For the text-containing cell, return its midpoint in (X, Y) coordinate format. 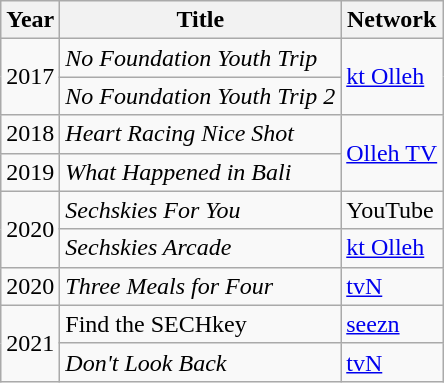
No Foundation Youth Trip (200, 58)
Title (200, 20)
Find the SECHkey (200, 324)
Sechskies For You (200, 210)
Olleh TV (392, 153)
Sechskies Arcade (200, 248)
2017 (30, 77)
Three Meals for Four (200, 286)
Don't Look Back (200, 362)
2018 (30, 134)
YouTube (392, 210)
No Foundation Youth Trip 2 (200, 96)
Heart Racing Nice Shot (200, 134)
2021 (30, 343)
seezn (392, 324)
What Happened in Bali (200, 172)
Year (30, 20)
2019 (30, 172)
Network (392, 20)
